From the cell containing the given text, extract its center point as [X, Y] coordinate. 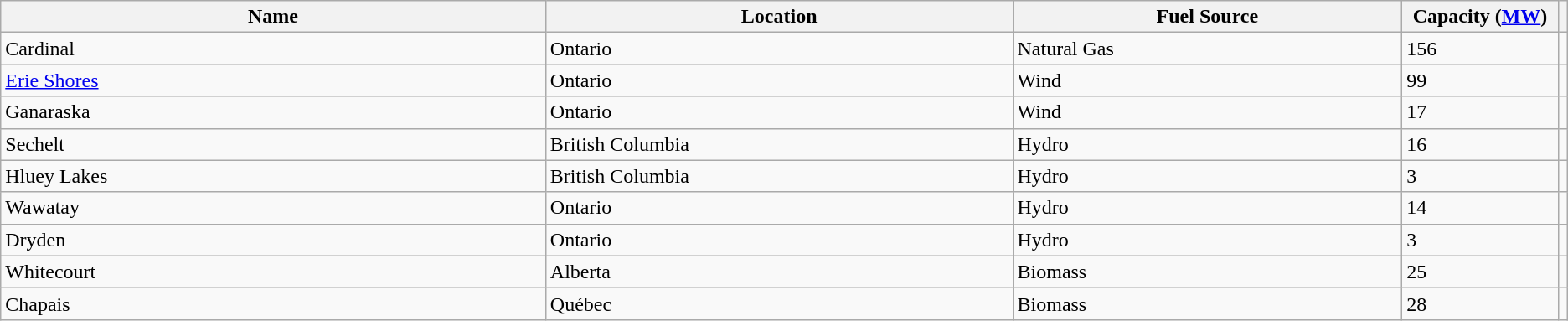
Dryden [273, 240]
Location [779, 17]
Erie Shores [273, 80]
Sechelt [273, 144]
14 [1480, 208]
17 [1480, 112]
Capacity (MW) [1480, 17]
Wawatay [273, 208]
Whitecourt [273, 272]
Hluey Lakes [273, 176]
99 [1480, 80]
156 [1480, 49]
28 [1480, 303]
Natural Gas [1208, 49]
Fuel Source [1208, 17]
16 [1480, 144]
Chapais [273, 303]
Québec [779, 303]
25 [1480, 272]
Cardinal [273, 49]
Name [273, 17]
Alberta [779, 272]
Ganaraska [273, 112]
